Locate the cell with the specified text and output its [X, Y] center coordinate. 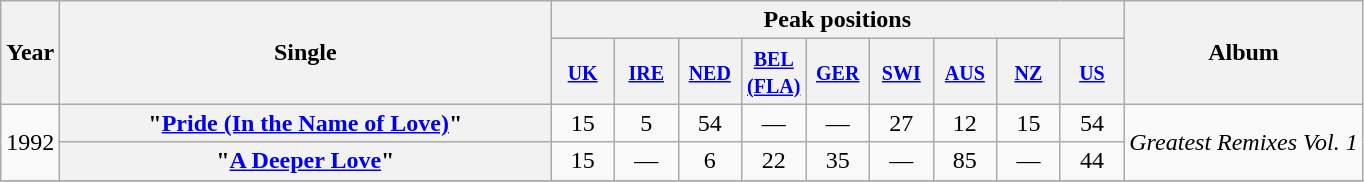
NZ [1029, 72]
GER [838, 72]
5 [646, 123]
27 [902, 123]
Single [306, 52]
1992 [30, 142]
Peak positions [838, 20]
"Pride (In the Name of Love)" [306, 123]
Album [1244, 52]
BEL(FLA) [774, 72]
UK [583, 72]
12 [965, 123]
6 [710, 161]
IRE [646, 72]
35 [838, 161]
44 [1092, 161]
Greatest Remixes Vol. 1 [1244, 142]
US [1092, 72]
SWI [902, 72]
"A Deeper Love" [306, 161]
22 [774, 161]
NED [710, 72]
Year [30, 52]
85 [965, 161]
AUS [965, 72]
